Extract the (x, y) coordinate from the center of the cell holding the provided text.  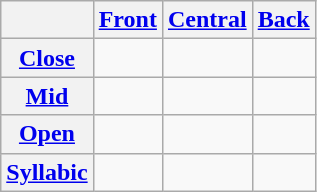
Open (47, 134)
Front (128, 20)
Mid (47, 96)
Central (207, 20)
Close (47, 58)
Syllabic (47, 172)
Back (284, 20)
